Scan for the cell matching the given text and deliver its [x, y] coordinate at center. 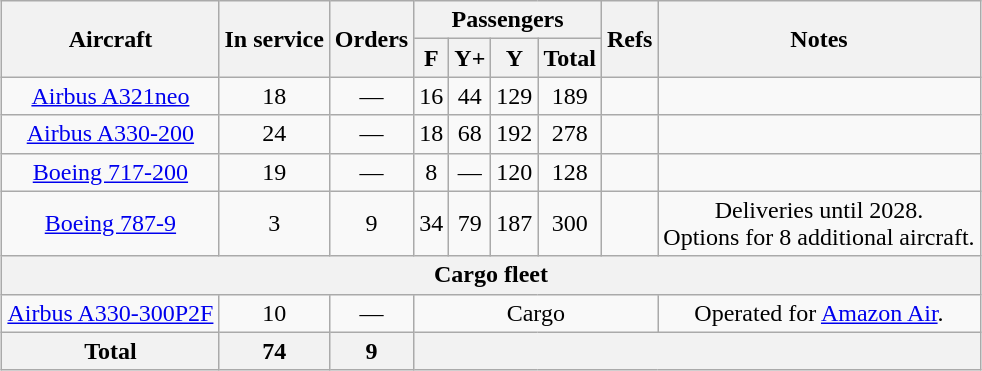
34 [432, 224]
128 [570, 172]
129 [514, 96]
In service [274, 39]
Passengers [508, 20]
16 [432, 96]
44 [470, 96]
278 [570, 134]
192 [514, 134]
10 [274, 313]
Aircraft [110, 39]
189 [570, 96]
Deliveries until 2028.Options for 8 additional aircraft. [819, 224]
Notes [819, 39]
Orders [371, 39]
74 [274, 351]
Y+ [470, 58]
300 [570, 224]
Operated for Amazon Air. [819, 313]
3 [274, 224]
187 [514, 224]
Airbus A330-200 [110, 134]
Y [514, 58]
Cargo [536, 313]
Boeing 717-200 [110, 172]
8 [432, 172]
F [432, 58]
Boeing 787-9 [110, 224]
79 [470, 224]
Airbus A330-300P2F [110, 313]
120 [514, 172]
24 [274, 134]
Cargo fleet [491, 275]
Airbus A321neo [110, 96]
Refs [629, 39]
19 [274, 172]
68 [470, 134]
